Provide the [x, y] coordinate of the cell's center where the given text is located.  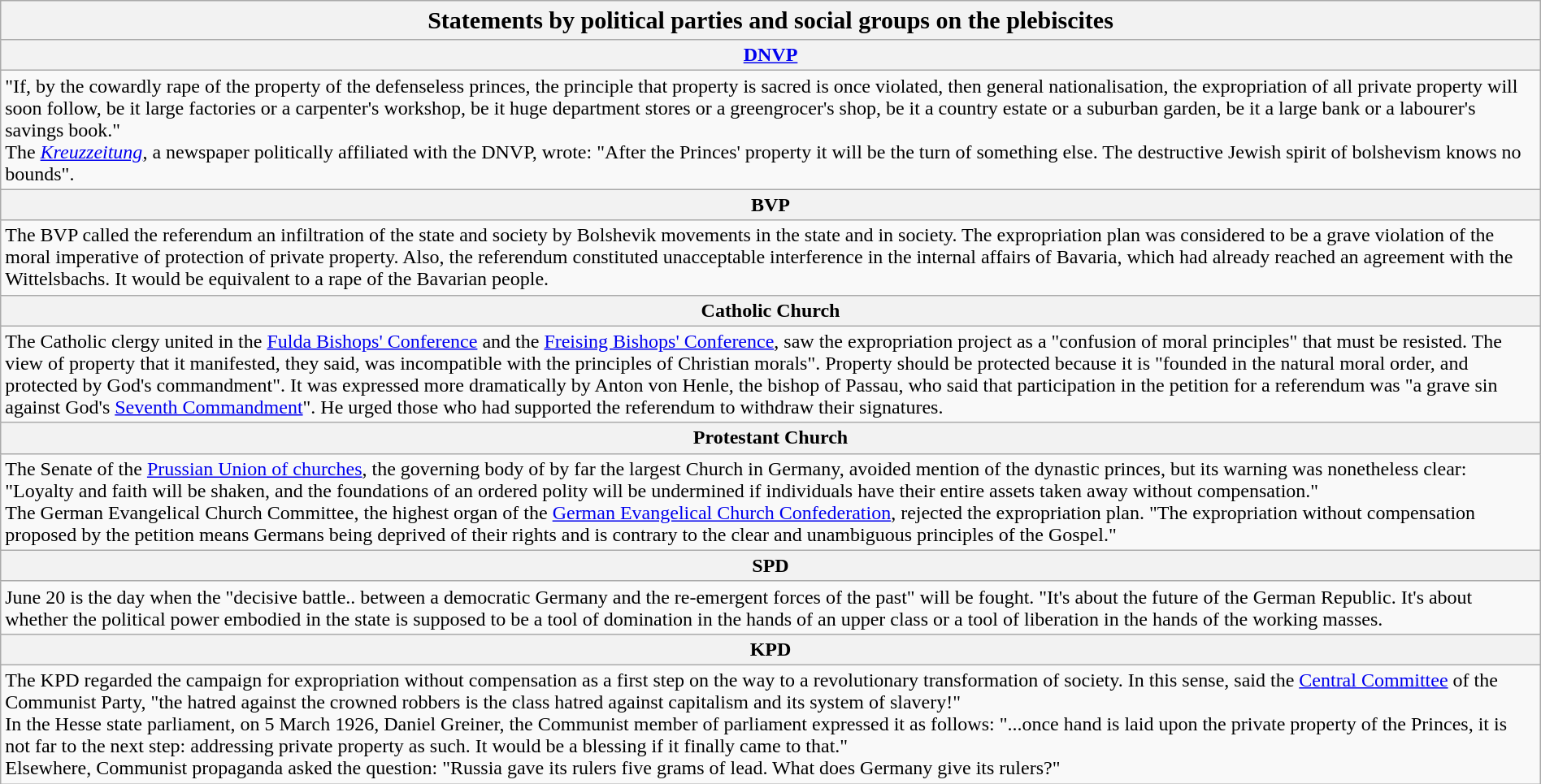
DNVP [770, 55]
Statements by political parties and social groups on the plebiscites [770, 20]
SPD [770, 565]
Catholic Church [770, 310]
BVP [770, 205]
KPD [770, 649]
Protestant Church [770, 438]
